Output the (x, y) coordinate of the center of the cell containing the given text.  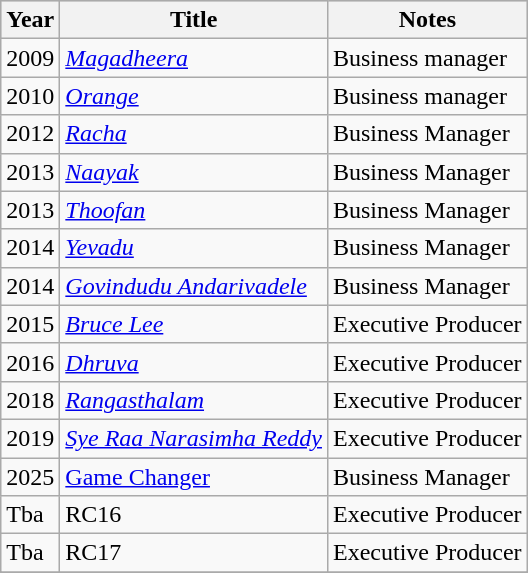
RC17 (194, 553)
2018 (30, 400)
Thoofan (194, 210)
Title (194, 20)
Dhruva (194, 362)
Year (30, 20)
2009 (30, 58)
Govindudu Andarivadele (194, 286)
Game Changer (194, 477)
Rangasthalam (194, 400)
Orange (194, 96)
2012 (30, 134)
2019 (30, 438)
RC16 (194, 515)
Racha (194, 134)
Magadheera (194, 58)
Yevadu (194, 248)
2016 (30, 362)
2025 (30, 477)
2010 (30, 96)
Notes (427, 20)
Bruce Lee (194, 324)
2015 (30, 324)
Naayak (194, 172)
Sye Raa Narasimha Reddy (194, 438)
